Pinpoint the cell where the given text exists, returning its (x, y) midpoint coordinate. 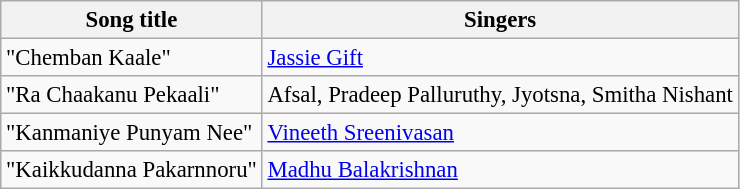
Singers (500, 20)
Vineeth Sreenivasan (500, 133)
Madhu Balakrishnan (500, 170)
"Kaikkudanna Pakarnnoru" (132, 170)
Jassie Gift (500, 58)
Song title (132, 20)
"Chemban Kaale" (132, 58)
"Kanmaniye Punyam Nee" (132, 133)
Afsal, Pradeep Palluruthy, Jyotsna, Smitha Nishant (500, 95)
"Ra Chaakanu Pekaali" (132, 95)
